Locate the cell with the specified text and output its [X, Y] center coordinate. 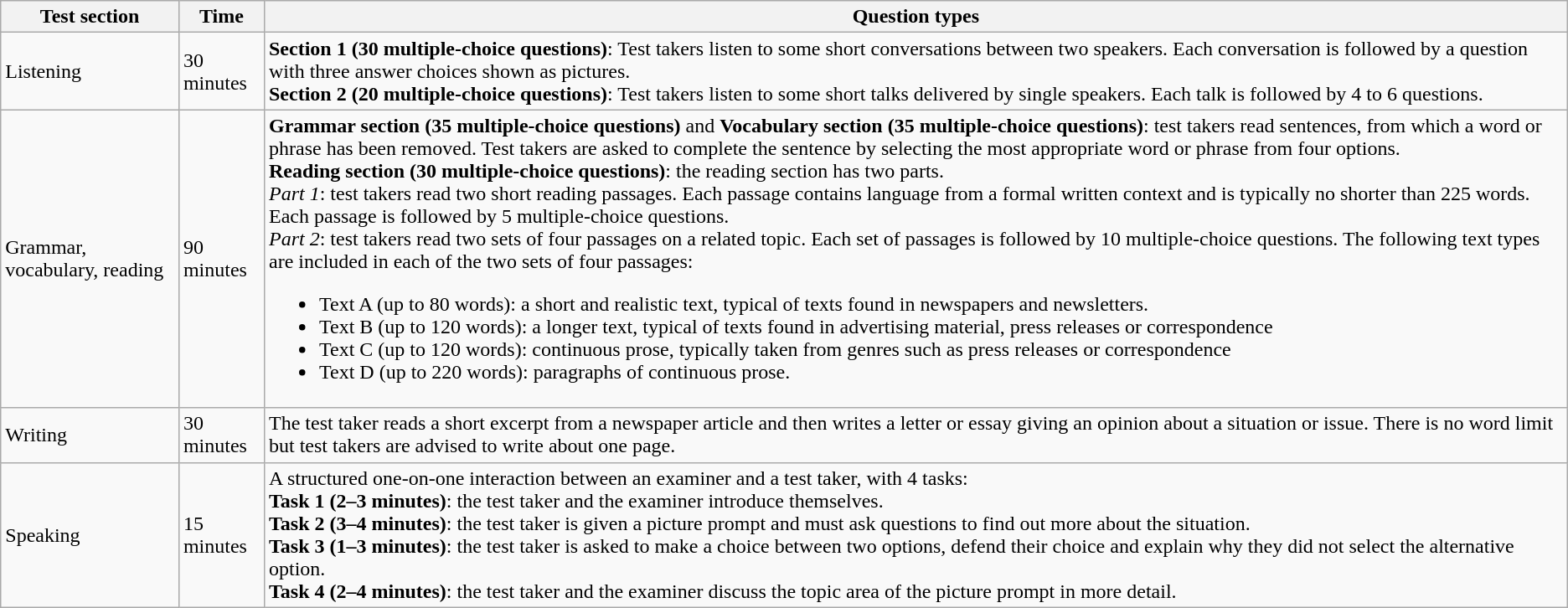
Listening [90, 71]
Writing [90, 435]
Speaking [90, 534]
Time [221, 17]
15 minutes [221, 534]
Test section [90, 17]
90 minutes [221, 259]
Grammar, vocabulary, reading [90, 259]
Question types [916, 17]
